Return [X, Y] of the center of cell containing provided text 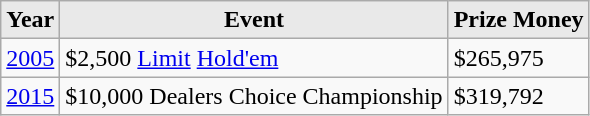
$10,000 Dealers Choice Championship [254, 96]
$319,792 [518, 96]
$2,500 Limit Hold'em [254, 58]
Year [30, 20]
2015 [30, 96]
2005 [30, 58]
Prize Money [518, 20]
Event [254, 20]
$265,975 [518, 58]
